Output the (x, y) coordinate of the center of the cell containing the given text.  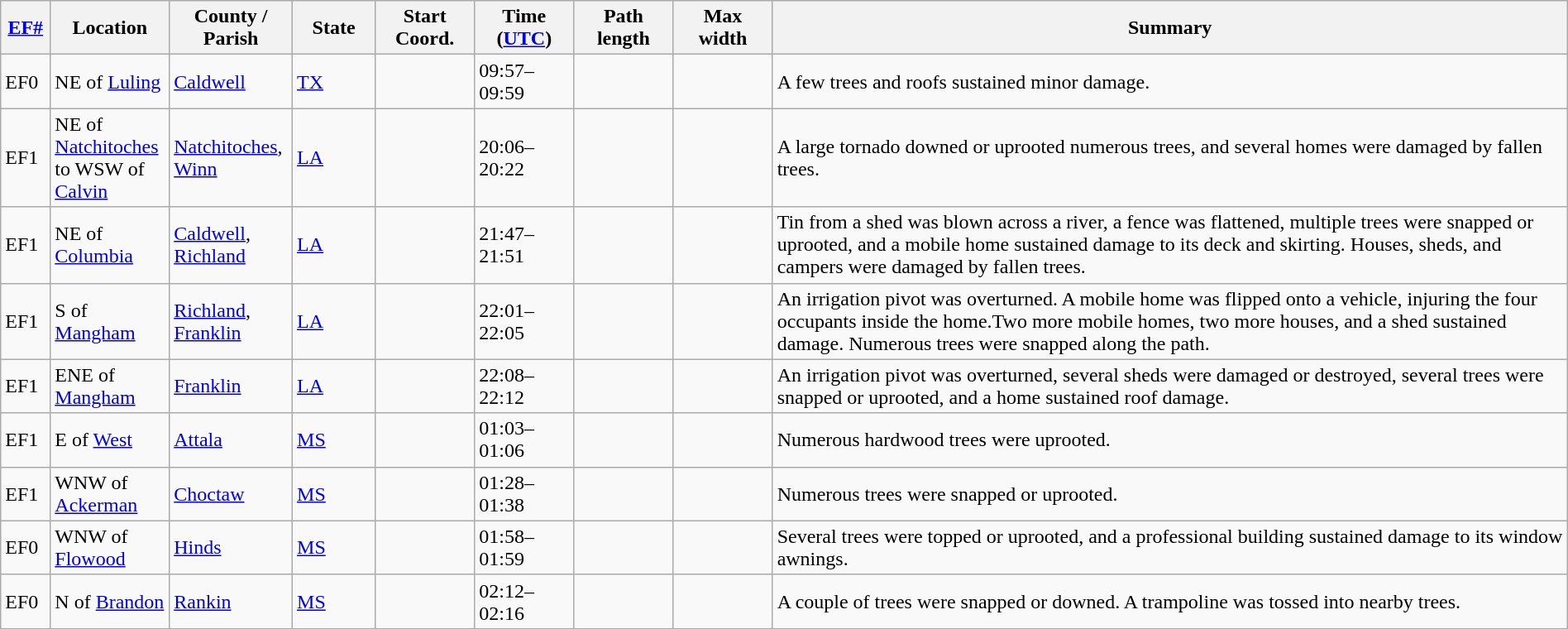
Location (110, 28)
TX (334, 81)
NE of Natchitoches to WSW of Calvin (110, 157)
Path length (624, 28)
Numerous trees were snapped or uprooted. (1169, 493)
Start Coord. (425, 28)
01:03–01:06 (524, 440)
Franklin (232, 386)
Natchitoches, Winn (232, 157)
Summary (1169, 28)
Richland, Franklin (232, 321)
Choctaw (232, 493)
Rankin (232, 601)
Several trees were topped or uprooted, and a professional building sustained damage to its window awnings. (1169, 548)
A large tornado downed or uprooted numerous trees, and several homes were damaged by fallen trees. (1169, 157)
01:58–01:59 (524, 548)
County / Parish (232, 28)
Hinds (232, 548)
State (334, 28)
WNW of Ackerman (110, 493)
WNW of Flowood (110, 548)
Max width (723, 28)
A couple of trees were snapped or downed. A trampoline was tossed into nearby trees. (1169, 601)
21:47–21:51 (524, 245)
Time (UTC) (524, 28)
22:01–22:05 (524, 321)
A few trees and roofs sustained minor damage. (1169, 81)
NE of Columbia (110, 245)
22:08–22:12 (524, 386)
N of Brandon (110, 601)
E of West (110, 440)
02:12–02:16 (524, 601)
Caldwell, Richland (232, 245)
01:28–01:38 (524, 493)
NE of Luling (110, 81)
09:57–09:59 (524, 81)
Numerous hardwood trees were uprooted. (1169, 440)
EF# (26, 28)
S of Mangham (110, 321)
20:06–20:22 (524, 157)
ENE of Mangham (110, 386)
Attala (232, 440)
Caldwell (232, 81)
